Output the (x, y) coordinate of the center of the cell containing the given text.  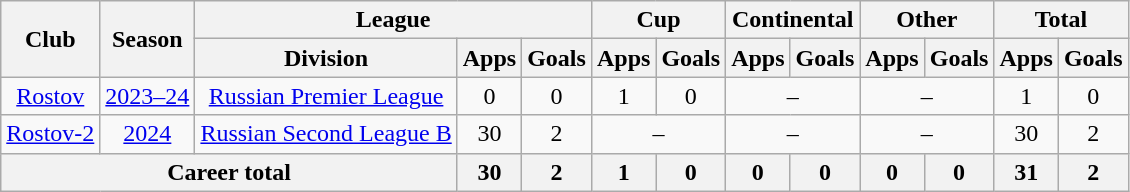
Russian Premier League (326, 96)
Total (1061, 20)
Russian Second League B (326, 134)
Club (50, 39)
Season (148, 39)
Continental (793, 20)
2023–24 (148, 96)
31 (1026, 172)
League (394, 20)
Cup (658, 20)
Rostov-2 (50, 134)
2024 (148, 134)
Other (927, 20)
Division (326, 58)
Career total (229, 172)
Rostov (50, 96)
